Determine the (X, Y) coordinate at the center of the cell enclosing the given text.  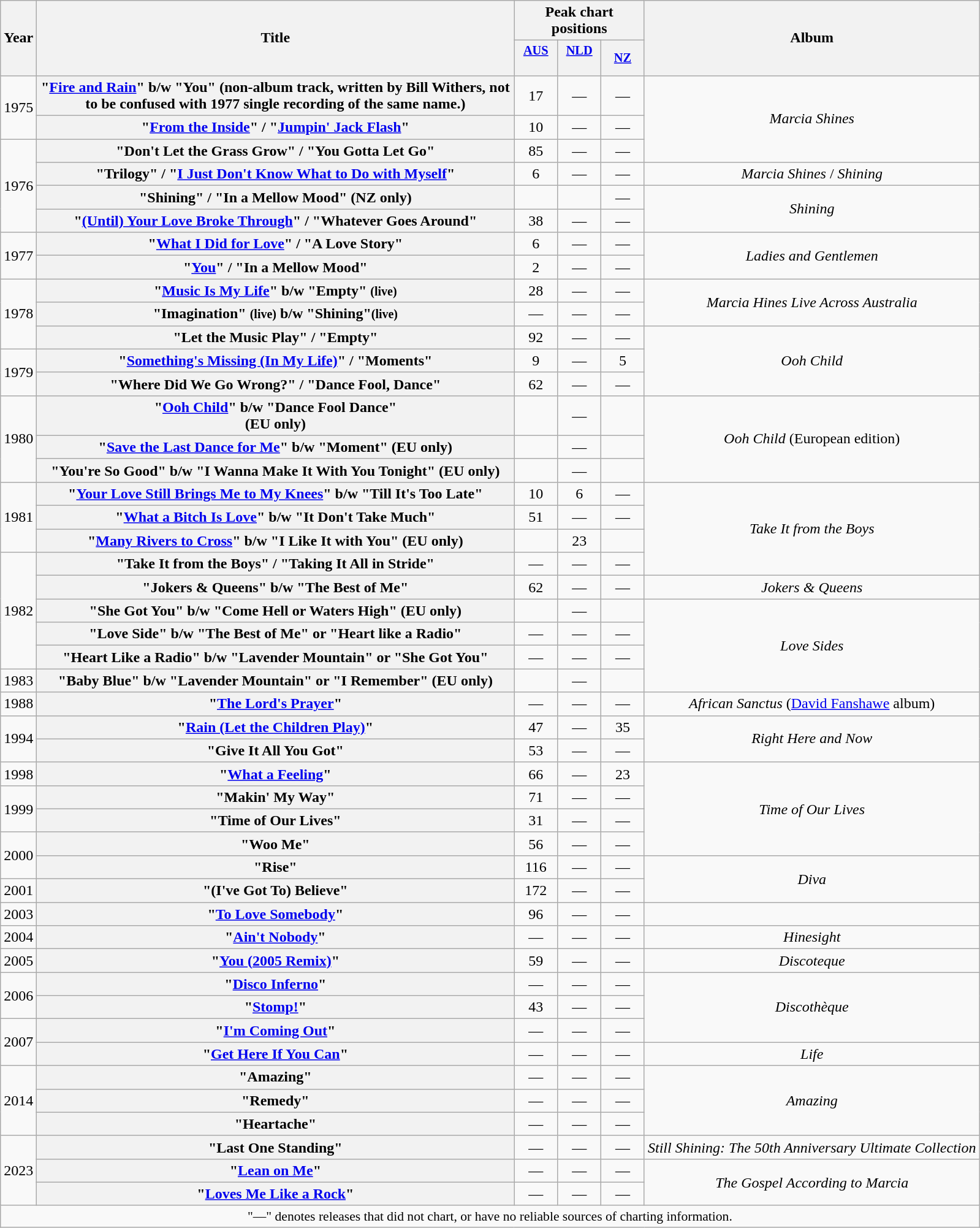
"To Love Somebody" (276, 914)
"Where Did We Go Wrong?" / "Dance Fool, Dance" (276, 384)
"Imagination" (live) b/w "Shining"(live) (276, 314)
92 (536, 337)
"What I Did for Love" / "A Love Story" (276, 244)
1980 (18, 439)
2023 (18, 1170)
"Ain't Nobody" (276, 937)
Year (18, 38)
NLD (580, 58)
96 (536, 914)
1994 (18, 739)
71 (536, 797)
Discothèque (811, 1007)
"Rise" (276, 867)
2005 (18, 961)
"Shining" / "In a Mellow Mood" (NZ only) (276, 197)
59 (536, 961)
2 (536, 267)
2000 (18, 855)
"Ooh Child" b/w "Dance Fool Dance" (EU only) (276, 416)
116 (536, 867)
17 (536, 96)
Amazing (811, 1100)
"The Lord's Prayer" (276, 704)
Marcia Shines (811, 119)
"I'm Coming Out" (276, 1031)
Title (276, 38)
1998 (18, 774)
"What a Feeling" (276, 774)
Diva (811, 879)
51 (536, 517)
"Give It All You Got" (276, 750)
"Woo Me" (276, 844)
1979 (18, 372)
The Gospel According to Marcia (811, 1182)
"Don't Let the Grass Grow" / "You Gotta Let Go" (276, 151)
"(I've Got To) Believe" (276, 891)
Album (811, 38)
"Rain (Let the Children Play)" (276, 727)
38 (536, 221)
"Many Rivers to Cross" b/w "I Like It with You" (EU only) (276, 541)
"Trilogy" / "I Just Don't Know What to Do with Myself" (276, 174)
"You" / "In a Mellow Mood" (276, 267)
1981 (18, 517)
"Time of Our Lives" (276, 820)
"Get Here If You Can" (276, 1054)
"Stomp!" (276, 1007)
"Music Is My Life" b/w "Empty" (live) (276, 291)
172 (536, 891)
African Sanctus (David Fanshawe album) (811, 704)
Life (811, 1054)
"—" denotes releases that did not chart, or have no reliable sources of charting information. (490, 1216)
"(Until) Your Love Broke Through" / "Whatever Goes Around" (276, 221)
"Remedy" (276, 1100)
9 (536, 360)
1976 (18, 186)
1978 (18, 314)
Marcia Shines / Shining (811, 174)
Time of Our Lives (811, 809)
"Fire and Rain" b/w "You" (non-album track, written by Bill Withers, not to be confused with 1977 single recording of the same name.) (276, 96)
53 (536, 750)
AUS (536, 58)
Ooh Child (811, 360)
66 (536, 774)
2014 (18, 1100)
"Heartache" (276, 1124)
Marcia Hines Live Across Australia (811, 302)
56 (536, 844)
"Jokers & Queens" b/w "The Best of Me" (276, 587)
"She Got You" b/w "Come Hell or Waters High" (EU only) (276, 611)
"Let the Music Play" / "Empty" (276, 337)
35 (623, 727)
Ooh Child (European edition) (811, 439)
Take It from the Boys (811, 528)
"Makin' My Way" (276, 797)
2007 (18, 1042)
"Lean on Me" (276, 1170)
1982 (18, 611)
2003 (18, 914)
85 (536, 151)
"Amazing" (276, 1077)
1983 (18, 681)
2001 (18, 891)
Right Here and Now (811, 739)
5 (623, 360)
NZ (623, 58)
"Save the Last Dance for Me" b/w "Moment" (EU only) (276, 447)
Jokers & Queens (811, 587)
1975 (18, 107)
"Love Side" b/w "The Best of Me" or "Heart like a Radio" (276, 634)
Shining (811, 209)
Hinesight (811, 937)
"Last One Standing" (276, 1147)
31 (536, 820)
"Loves Me Like a Rock" (276, 1194)
2004 (18, 937)
43 (536, 1007)
1977 (18, 256)
"Baby Blue" b/w "Lavender Mountain" or "I Remember" (EU only) (276, 681)
Love Sides (811, 646)
"Your Love Still Brings Me to My Knees" b/w "Till It's Too Late" (276, 494)
Discoteque (811, 961)
"From the Inside" / "Jumpin' Jack Flash" (276, 128)
Ladies and Gentlemen (811, 256)
1988 (18, 704)
"You (2005 Remix)" (276, 961)
1999 (18, 809)
"Heart Like a Radio" b/w "Lavender Mountain" or "She Got You" (276, 657)
28 (536, 291)
Peak chart positions (580, 21)
"Take It from the Boys" / "Taking It All in Stride" (276, 564)
47 (536, 727)
"Disco Inferno" (276, 984)
"Something's Missing (In My Life)" / "Moments" (276, 360)
2006 (18, 996)
Still Shining: The 50th Anniversary Ultimate Collection (811, 1147)
"You're So Good" b/w "I Wanna Make It With You Tonight" (EU only) (276, 470)
"What a Bitch Is Love" b/w "It Don't Take Much" (276, 517)
